Pinpoint the cell where the given text exists, returning its (x, y) midpoint coordinate. 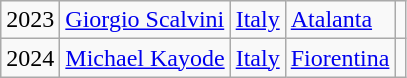
2023 (30, 20)
Giorgio Scalvini (145, 20)
Atalanta (340, 20)
Fiorentina (340, 58)
Michael Kayode (145, 58)
2024 (30, 58)
